Locate the cell with the specified text and output its [X, Y] center coordinate. 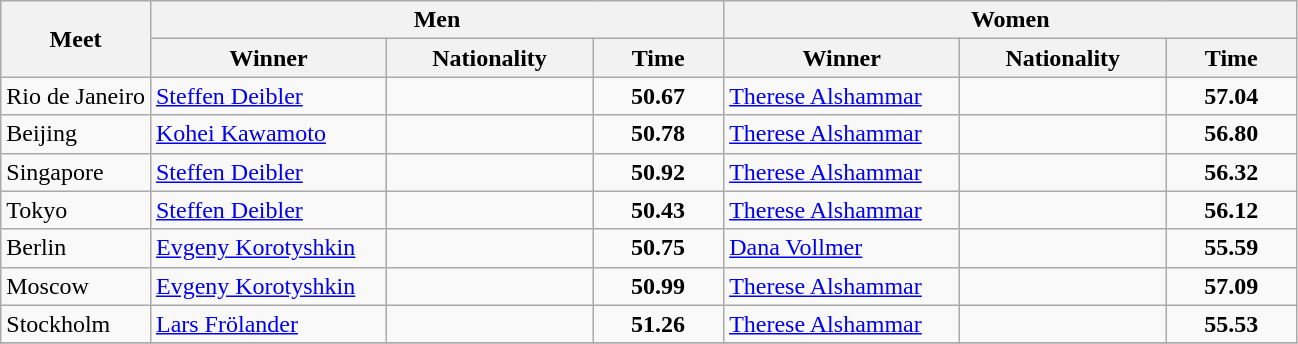
Women [1010, 20]
51.26 [658, 324]
Singapore [76, 172]
Moscow [76, 286]
50.67 [658, 96]
Berlin [76, 248]
56.12 [1232, 210]
50.78 [658, 134]
Men [436, 20]
56.80 [1232, 134]
Kohei Kawamoto [268, 134]
Tokyo [76, 210]
Lars Frölander [268, 324]
56.32 [1232, 172]
Rio de Janeiro [76, 96]
Meet [76, 39]
50.75 [658, 248]
Dana Vollmer [842, 248]
Beijing [76, 134]
57.09 [1232, 286]
Stockholm [76, 324]
50.92 [658, 172]
57.04 [1232, 96]
55.59 [1232, 248]
50.99 [658, 286]
50.43 [658, 210]
55.53 [1232, 324]
